Output the (X, Y) coordinate of the center of the cell containing the given text.  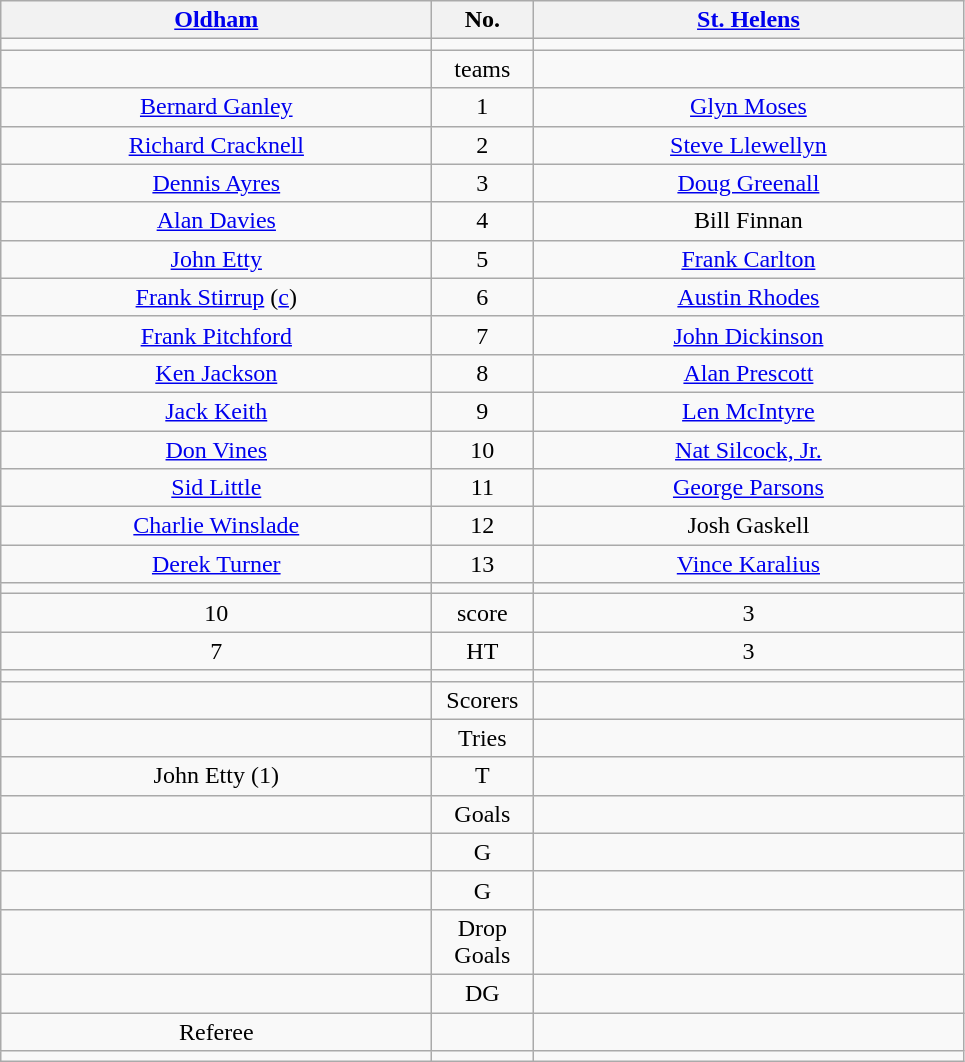
Derek Turner (216, 564)
Alan Davies (216, 221)
1 (482, 107)
9 (482, 411)
2 (482, 145)
St. Helens (748, 20)
No. (482, 20)
John Etty (216, 259)
Steve Llewellyn (748, 145)
13 (482, 564)
George Parsons (748, 488)
Jack Keith (216, 411)
Richard Cracknell (216, 145)
Doug Greenall (748, 183)
Nat Silcock, Jr. (748, 449)
11 (482, 488)
Austin Rhodes (748, 297)
DG (482, 993)
Bill Finnan (748, 221)
T (482, 776)
Vince Karalius (748, 564)
teams (482, 69)
Tries (482, 738)
Frank Carlton (748, 259)
5 (482, 259)
Frank Pitchford (216, 335)
12 (482, 526)
Sid Little (216, 488)
Frank Stirrup (c) (216, 297)
HT (482, 651)
Len McIntyre (748, 411)
John Etty (1) (216, 776)
Oldham (216, 20)
Glyn Moses (748, 107)
Drop Goals (482, 942)
Referee (216, 1031)
Ken Jackson (216, 373)
Josh Gaskell (748, 526)
score (482, 613)
Scorers (482, 700)
Bernard Ganley (216, 107)
John Dickinson (748, 335)
4 (482, 221)
Goals (482, 814)
Dennis Ayres (216, 183)
Alan Prescott (748, 373)
Charlie Winslade (216, 526)
6 (482, 297)
8 (482, 373)
Don Vines (216, 449)
